Extract the (x, y) coordinate from the center of the cell holding the provided text.  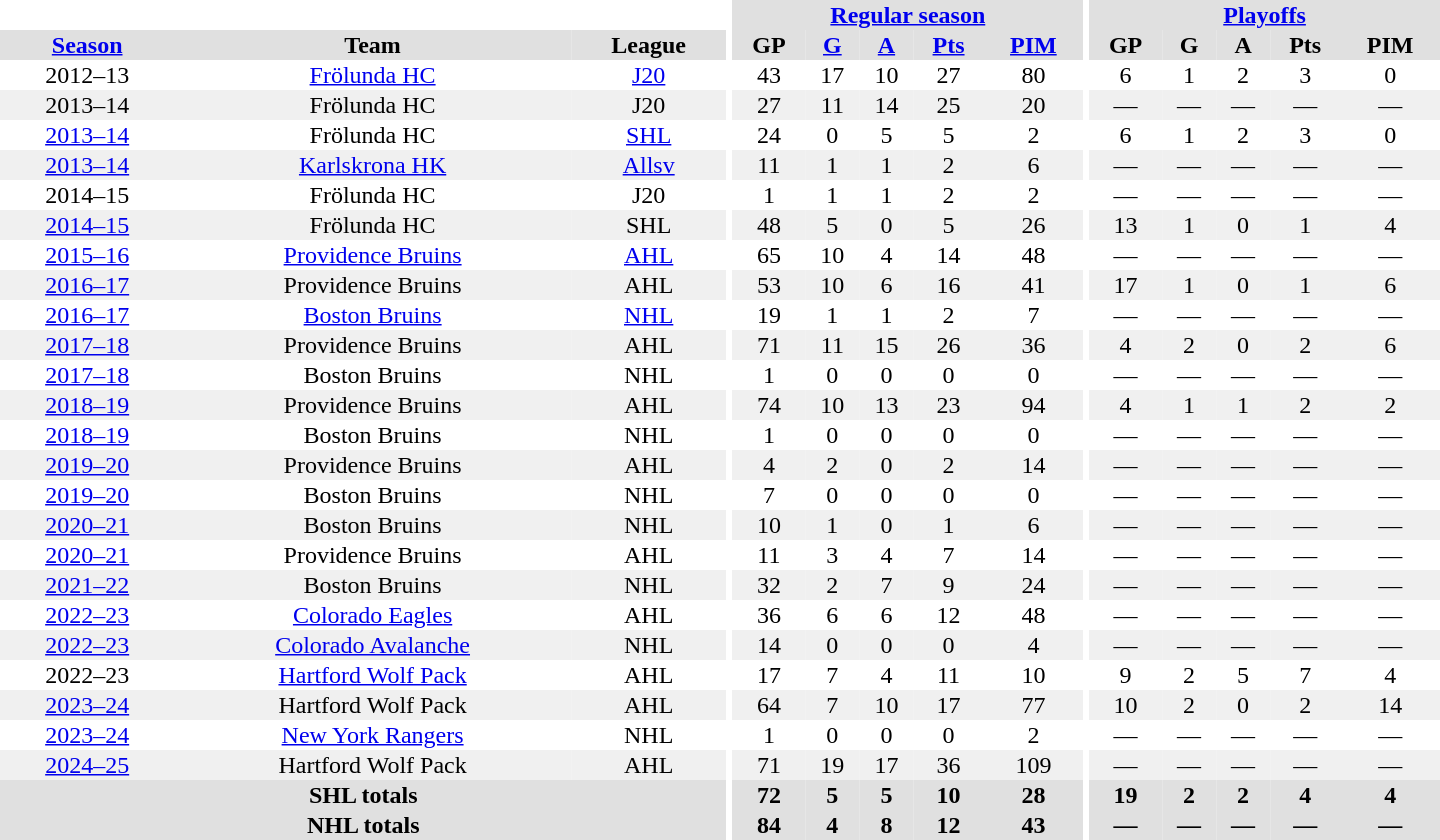
80 (1034, 75)
41 (1034, 285)
Karlskrona HK (372, 165)
New York Rangers (372, 735)
74 (770, 405)
Team (372, 45)
Playoffs (1264, 15)
Regular season (908, 15)
Colorado Avalanche (372, 645)
15 (886, 345)
64 (770, 705)
32 (770, 585)
8 (886, 825)
94 (1034, 405)
109 (1034, 765)
2015–16 (87, 255)
Season (87, 45)
72 (770, 795)
77 (1034, 705)
Allsv (649, 165)
84 (770, 825)
65 (770, 255)
League (649, 45)
2021–22 (87, 585)
2012–13 (87, 75)
23 (949, 405)
28 (1034, 795)
25 (949, 105)
20 (1034, 105)
16 (949, 285)
2024–25 (87, 765)
Colorado Eagles (372, 615)
53 (770, 285)
NHL totals (364, 825)
SHL totals (364, 795)
